Scan for the cell matching the given text and deliver its (x, y) coordinate at center. 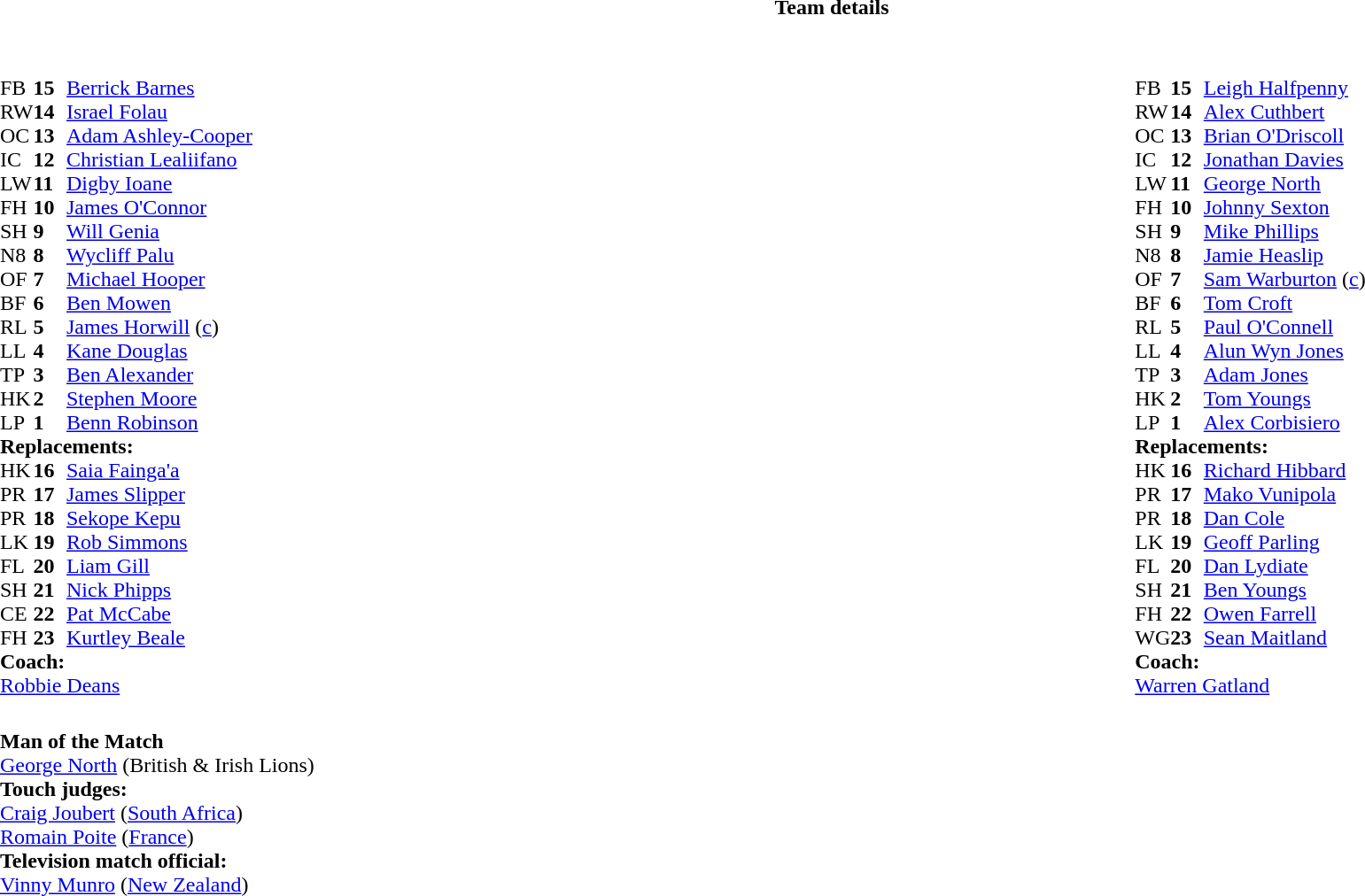
Stephen Moore (159, 398)
Kurtley Beale (159, 637)
Ben Mowen (159, 303)
James O'Connor (159, 207)
WG (1152, 637)
Kane Douglas (159, 351)
Saia Fainga'a (159, 471)
Israel Folau (159, 112)
Robbie Deans (126, 685)
Ben Alexander (159, 375)
Digby Ioane (159, 184)
CE (17, 614)
Sekope Kepu (159, 519)
Nick Phipps (159, 590)
Pat McCabe (159, 614)
Adam Ashley-Cooper (159, 136)
Benn Robinson (159, 423)
Berrick Barnes (159, 89)
James Horwill (c) (159, 328)
James Slipper (159, 494)
Michael Hooper (159, 280)
Wycliff Palu (159, 255)
Christian Lealiifano (159, 159)
Rob Simmons (159, 542)
Warren Gatland (1250, 685)
Liam Gill (159, 567)
Will Genia (159, 232)
